Pinpoint the cell where the given text exists, returning its (X, Y) midpoint coordinate. 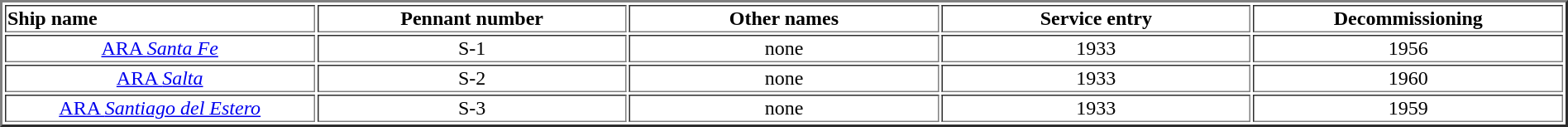
Pennant number (471, 18)
ARA Santa Fe (160, 48)
S-3 (471, 108)
ARA Salta (160, 78)
1960 (1408, 78)
Decommissioning (1408, 18)
Other names (784, 18)
1956 (1408, 48)
S-1 (471, 48)
Service entry (1096, 18)
1959 (1408, 108)
S-2 (471, 78)
Ship name (160, 18)
ARA Santiago del Estero (160, 108)
